Return the (X, Y) coordinate for the center point of the cell that contains the specified text.  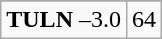
64 (144, 20)
TULN –3.0 (64, 20)
